Output the [X, Y] coordinate of the center of the cell containing the given text.  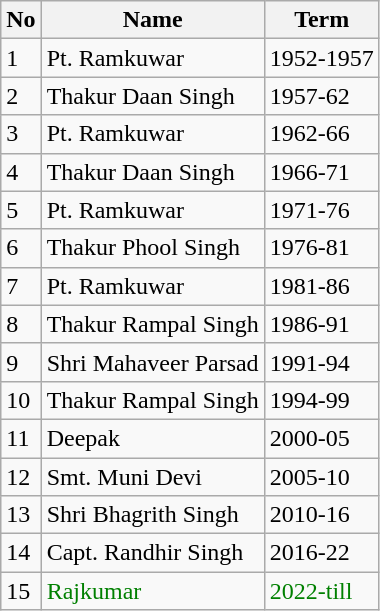
1962-66 [322, 134]
Name [152, 20]
5 [21, 210]
1971-76 [322, 210]
12 [21, 477]
7 [21, 286]
Shri Mahaveer Parsad [152, 362]
1 [21, 58]
3 [21, 134]
Deepak [152, 438]
1966-71 [322, 172]
Shri Bhagrith Singh [152, 515]
Capt. Randhir Singh [152, 553]
1976-81 [322, 248]
9 [21, 362]
Term [322, 20]
13 [21, 515]
8 [21, 324]
1991-94 [322, 362]
10 [21, 400]
1986-91 [322, 324]
6 [21, 248]
1952-1957 [322, 58]
2 [21, 96]
11 [21, 438]
14 [21, 553]
1981-86 [322, 286]
Thakur Phool Singh [152, 248]
1957-62 [322, 96]
2000-05 [322, 438]
2010-16 [322, 515]
Smt. Muni Devi [152, 477]
2005-10 [322, 477]
15 [21, 591]
2022-till [322, 591]
No [21, 20]
Rajkumar [152, 591]
2016-22 [322, 553]
1994-99 [322, 400]
4 [21, 172]
